Return the [x, y] coordinate for the center point of the cell that contains the specified text.  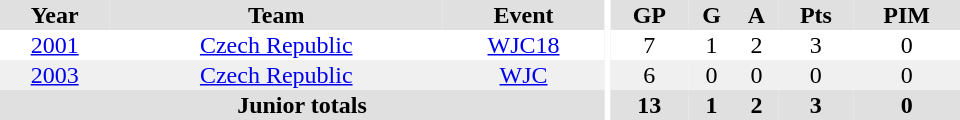
WJC [524, 75]
6 [649, 75]
2001 [54, 45]
Team [276, 15]
WJC18 [524, 45]
Junior totals [302, 105]
A [757, 15]
Year [54, 15]
2003 [54, 75]
G [711, 15]
Event [524, 15]
13 [649, 105]
PIM [906, 15]
GP [649, 15]
Pts [816, 15]
7 [649, 45]
